Detect which cell encompasses the target text, then output its (x, y) center coordinate. 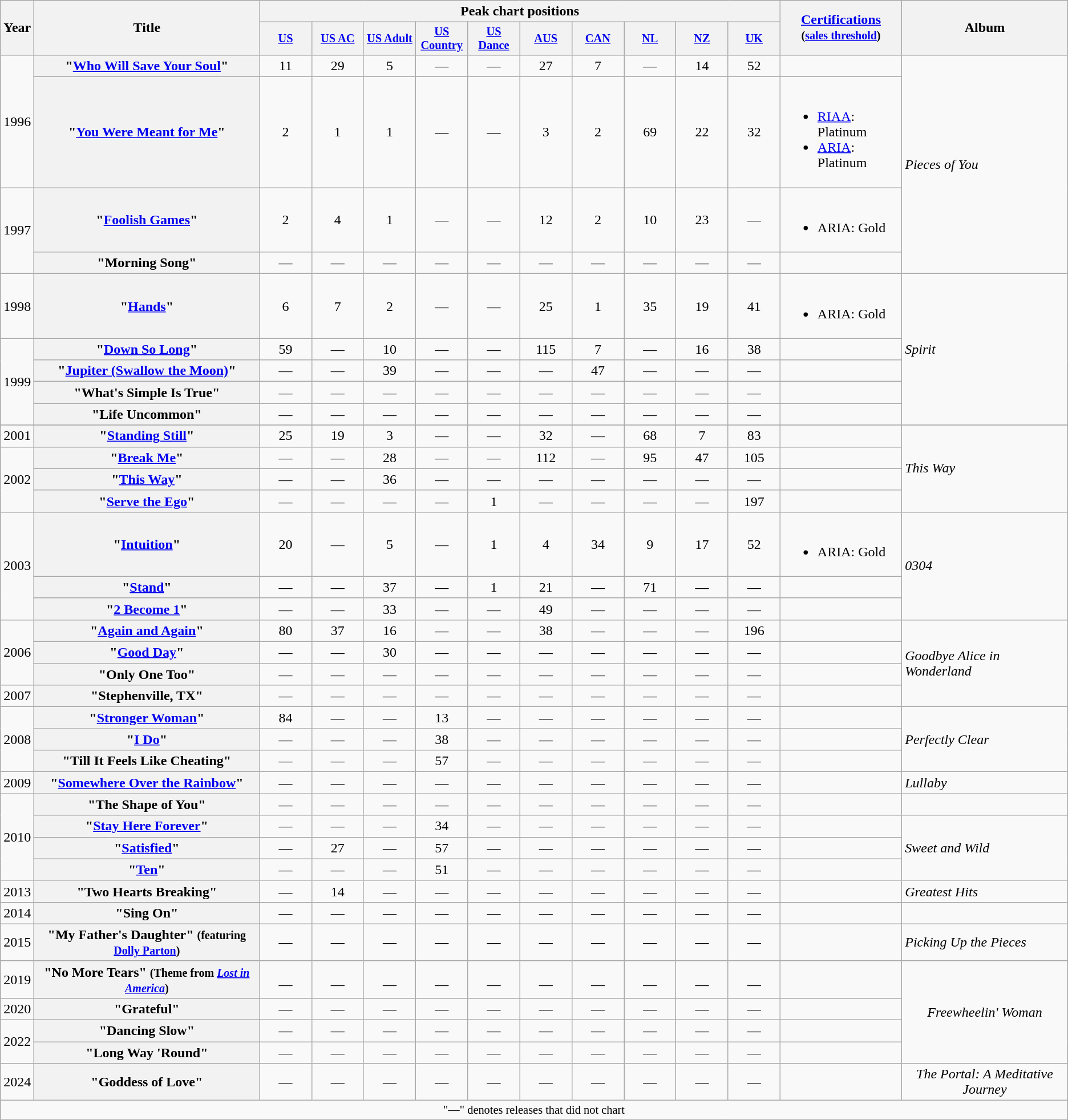
59 (285, 349)
"Morning Song" (147, 263)
"Jupiter (Swallow the Moon)" (147, 371)
115 (545, 349)
"Ten" (147, 870)
Year (17, 28)
US AC (338, 39)
33 (389, 609)
1996 (17, 121)
"Stephenville, TX" (147, 696)
"Grateful" (147, 1009)
RIAA: PlatinumARIA: Platinum (841, 132)
"Again and Again" (147, 630)
2022 (17, 1042)
21 (545, 587)
"The Shape of You" (147, 804)
71 (650, 587)
68 (650, 436)
13 (442, 718)
UK (754, 39)
2015 (17, 943)
Peak chart positions (520, 11)
2009 (17, 783)
49 (545, 609)
2020 (17, 1009)
2013 (17, 891)
"2 Become 1" (147, 609)
US Adult (389, 39)
6 (285, 306)
1997 (17, 231)
2024 (17, 1082)
"Dancing Slow" (147, 1031)
2007 (17, 696)
2014 (17, 913)
"Till It Feels Like Cheating" (147, 761)
22 (702, 132)
2010 (17, 837)
"Intuition" (147, 544)
11 (285, 66)
Lullaby (985, 783)
2006 (17, 652)
"Serve the Ego" (147, 501)
Goodbye Alice in Wonderland (985, 663)
105 (754, 458)
"Satisfied" (147, 848)
"Who Will Save Your Soul" (147, 66)
US Dance (494, 39)
"Sing On" (147, 913)
23 (702, 220)
51 (442, 870)
Spirit (985, 349)
"Long Way 'Round" (147, 1053)
Greatest Hits (985, 891)
This Way (985, 468)
"No More Tears" (Theme from Lost in America) (147, 979)
AUS (545, 39)
20 (285, 544)
84 (285, 718)
The Portal: A Meditative Journey (985, 1082)
"Life Uncommon" (147, 414)
"You Were Meant for Me" (147, 132)
"Stand" (147, 587)
80 (285, 630)
Title (147, 28)
Freewheelin' Woman (985, 1012)
NZ (702, 39)
30 (389, 653)
"Goddess of Love" (147, 1082)
"Down So Long" (147, 349)
Picking Up the Pieces (985, 943)
83 (754, 436)
Certifications(sales threshold) (841, 28)
197 (754, 501)
36 (389, 479)
17 (702, 544)
"Standing Still" (147, 436)
41 (754, 306)
2008 (17, 739)
112 (545, 458)
"My Father's Daughter" (featuring Dolly Parton) (147, 943)
"Hands" (147, 306)
"Two Hearts Breaking" (147, 891)
"Break Me" (147, 458)
2019 (17, 979)
"Foolish Games" (147, 220)
2003 (17, 566)
"Stay Here Forever" (147, 826)
29 (338, 66)
"I Do" (147, 739)
Perfectly Clear (985, 739)
Album (985, 28)
"What's Simple Is True" (147, 393)
95 (650, 458)
1998 (17, 306)
Pieces of You (985, 164)
35 (650, 306)
US (285, 39)
2001 (17, 436)
1999 (17, 382)
39 (389, 371)
US Country (442, 39)
"—" denotes releases that did not chart (534, 1110)
69 (650, 132)
9 (650, 544)
12 (545, 220)
"Somewhere Over the Rainbow" (147, 783)
"Only One Too" (147, 674)
NL (650, 39)
"Good Day" (147, 653)
CAN (598, 39)
2002 (17, 479)
0304 (985, 566)
Sweet and Wild (985, 848)
28 (389, 458)
"Stronger Woman" (147, 718)
"This Way" (147, 479)
196 (754, 630)
